Pinpoint the cell where the given text exists, returning its (x, y) midpoint coordinate. 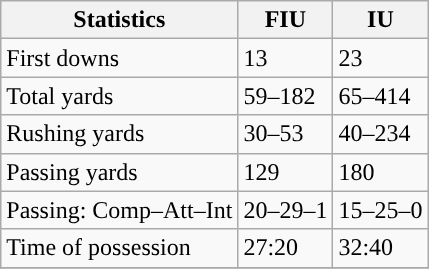
129 (286, 172)
Passing: Comp–Att–Int (120, 210)
First downs (120, 58)
FIU (286, 20)
30–53 (286, 134)
Statistics (120, 20)
65–414 (380, 96)
27:20 (286, 248)
23 (380, 58)
Passing yards (120, 172)
IU (380, 20)
Total yards (120, 96)
Rushing yards (120, 134)
20–29–1 (286, 210)
Time of possession (120, 248)
59–182 (286, 96)
13 (286, 58)
15–25–0 (380, 210)
40–234 (380, 134)
180 (380, 172)
32:40 (380, 248)
